Search for the cell housing the specified text and yield its [x, y] center coordinate. 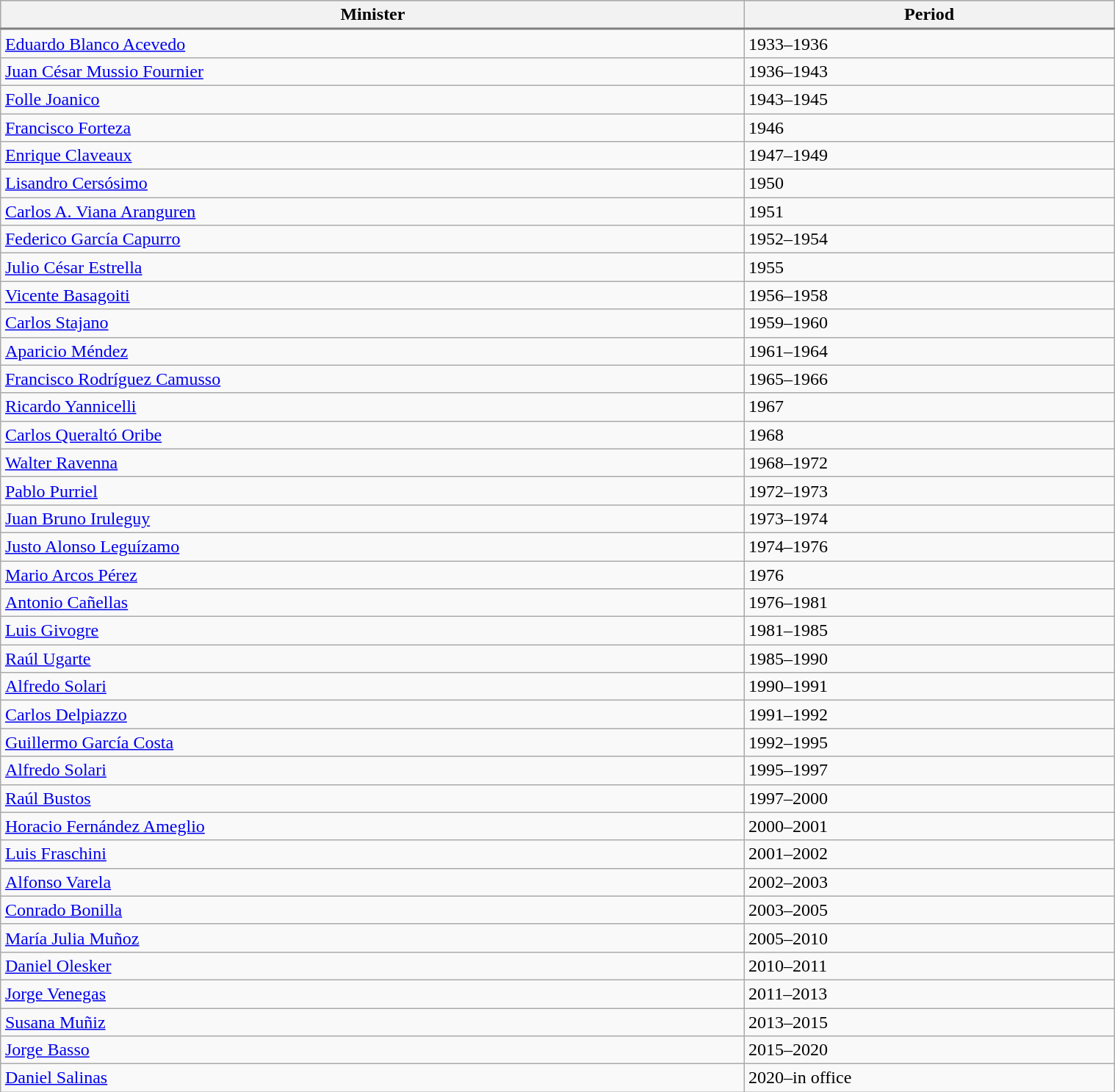
2015–2020 [930, 1050]
2003–2005 [930, 910]
Raúl Ugarte [372, 659]
Francisco Rodríguez Camusso [372, 379]
Ricardo Yannicelli [372, 407]
1950 [930, 184]
María Julia Muñoz [372, 938]
1936–1943 [930, 71]
1946 [930, 127]
2020–in office [930, 1078]
Raúl Bustos [372, 798]
1985–1990 [930, 659]
Eduardo Blanco Acevedo [372, 44]
Carlos Queraltó Oribe [372, 435]
Carlos A. Viana Aranguren [372, 211]
Susana Muñiz [372, 1022]
2010–2011 [930, 966]
1943–1945 [930, 99]
Luis Givogre [372, 631]
Alfonso Varela [372, 882]
1967 [930, 407]
Federico García Capurro [372, 239]
Mario Arcos Pérez [372, 575]
1955 [930, 267]
1974–1976 [930, 546]
1968–1972 [930, 463]
2011–2013 [930, 994]
Jorge Venegas [372, 994]
Folle Joanico [372, 99]
1959–1960 [930, 323]
1961–1964 [930, 351]
2013–2015 [930, 1022]
1995–1997 [930, 770]
1976–1981 [930, 603]
1990–1991 [930, 687]
Luis Fraschini [372, 854]
Juan Bruno Iruleguy [372, 518]
Vicente Basagoiti [372, 295]
1981–1985 [930, 631]
Jorge Basso [372, 1050]
Period [930, 15]
Minister [372, 15]
1976 [930, 575]
Pablo Purriel [372, 491]
Francisco Forteza [372, 127]
1965–1966 [930, 379]
1952–1954 [930, 239]
2001–2002 [930, 854]
Enrique Claveaux [372, 156]
Carlos Delpiazzo [372, 715]
2000–2001 [930, 826]
Daniel Salinas [372, 1078]
Walter Ravenna [372, 463]
1991–1992 [930, 715]
Juan César Mussio Fournier [372, 71]
1997–2000 [930, 798]
1933–1936 [930, 44]
1951 [930, 211]
Conrado Bonilla [372, 910]
Daniel Olesker [372, 966]
1992–1995 [930, 742]
2002–2003 [930, 882]
Antonio Cañellas [372, 603]
1968 [930, 435]
2005–2010 [930, 938]
Julio César Estrella [372, 267]
Guillermo García Costa [372, 742]
Aparicio Méndez [372, 351]
1973–1974 [930, 518]
Justo Alonso Leguízamo [372, 546]
Carlos Stajano [372, 323]
1972–1973 [930, 491]
Horacio Fernández Ameglio [372, 826]
1956–1958 [930, 295]
1947–1949 [930, 156]
Lisandro Cersósimo [372, 184]
